Detect which cell encompasses the target text, then output its (X, Y) center coordinate. 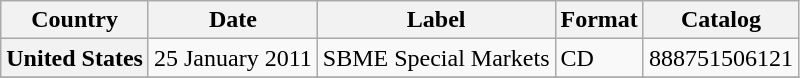
25 January 2011 (232, 58)
Date (232, 20)
Catalog (720, 20)
SBME Special Markets (436, 58)
888751506121 (720, 58)
CD (599, 58)
United States (75, 58)
Country (75, 20)
Format (599, 20)
Label (436, 20)
